Search for the cell housing the specified text and yield its (x, y) center coordinate. 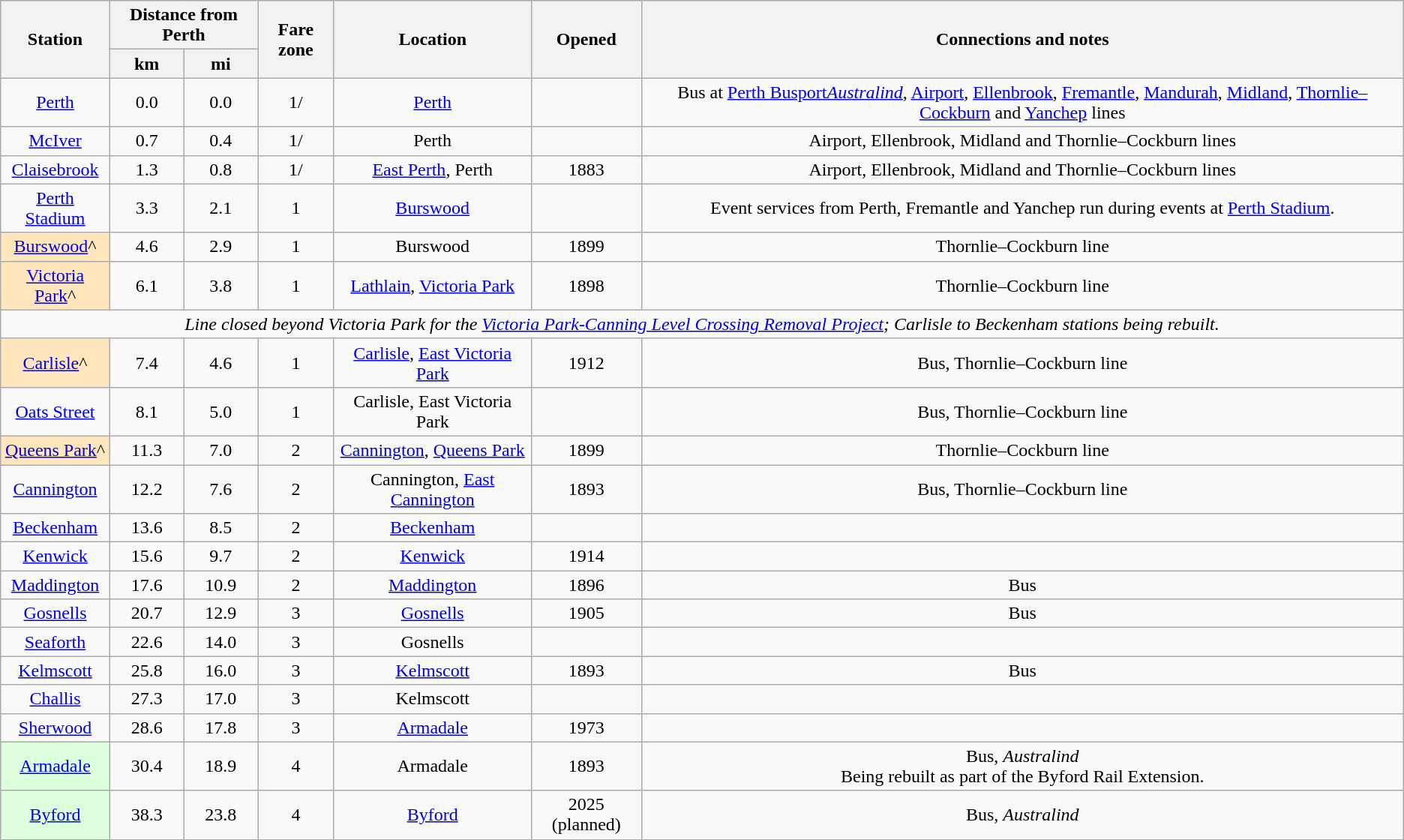
17.0 (220, 699)
Bus at Perth BusportAustralind, Airport, Ellenbrook, Fremantle, Mandurah, Midland, Thornlie–Cockburn and Yanchep lines (1022, 102)
0.8 (220, 169)
Distance from Perth (183, 25)
5.0 (220, 411)
12.2 (147, 489)
km (147, 64)
8.5 (220, 528)
Victoria Park^ (55, 285)
3.8 (220, 285)
25.8 (147, 670)
McIver (55, 141)
mi (220, 64)
10.9 (220, 585)
1896 (586, 585)
2.1 (220, 208)
Seaforth (55, 642)
Carlisle^ (55, 363)
28.6 (147, 727)
15.6 (147, 556)
Opened (586, 39)
1973 (586, 727)
9.7 (220, 556)
Cannington, Queens Park (432, 450)
Connections and notes (1022, 39)
11.3 (147, 450)
Event services from Perth, Fremantle and Yanchep run during events at Perth Stadium. (1022, 208)
Station (55, 39)
18.9 (220, 766)
Bus, Australind (1022, 814)
0.4 (220, 141)
23.8 (220, 814)
1912 (586, 363)
1905 (586, 613)
1883 (586, 169)
20.7 (147, 613)
27.3 (147, 699)
7.0 (220, 450)
Oats Street (55, 411)
1.3 (147, 169)
Burswood^ (55, 247)
Lathlain, Victoria Park (432, 285)
Bus, AustralindBeing rebuilt as part of the Byford Rail Extension. (1022, 766)
Challis (55, 699)
8.1 (147, 411)
Location (432, 39)
3.3 (147, 208)
22.6 (147, 642)
Sherwood (55, 727)
7.4 (147, 363)
13.6 (147, 528)
1914 (586, 556)
0.7 (147, 141)
Claisebrook (55, 169)
Cannington (55, 489)
7.6 (220, 489)
6.1 (147, 285)
Queens Park^ (55, 450)
Cannington, East Cannington (432, 489)
12.9 (220, 613)
Perth Stadium (55, 208)
2.9 (220, 247)
1898 (586, 285)
30.4 (147, 766)
14.0 (220, 642)
Fare zone (295, 39)
2025 (planned) (586, 814)
East Perth, Perth (432, 169)
38.3 (147, 814)
17.6 (147, 585)
Line closed beyond Victoria Park for the Victoria Park-Canning Level Crossing Removal Project; Carlisle to Beckenham stations being rebuilt. (702, 324)
16.0 (220, 670)
17.8 (220, 727)
